For the text-containing cell, return its midpoint in (x, y) coordinate format. 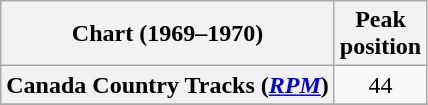
Chart (1969–1970) (168, 34)
44 (380, 85)
Canada Country Tracks (RPM) (168, 85)
Peakposition (380, 34)
